Return (X, Y) of the center of cell containing provided text 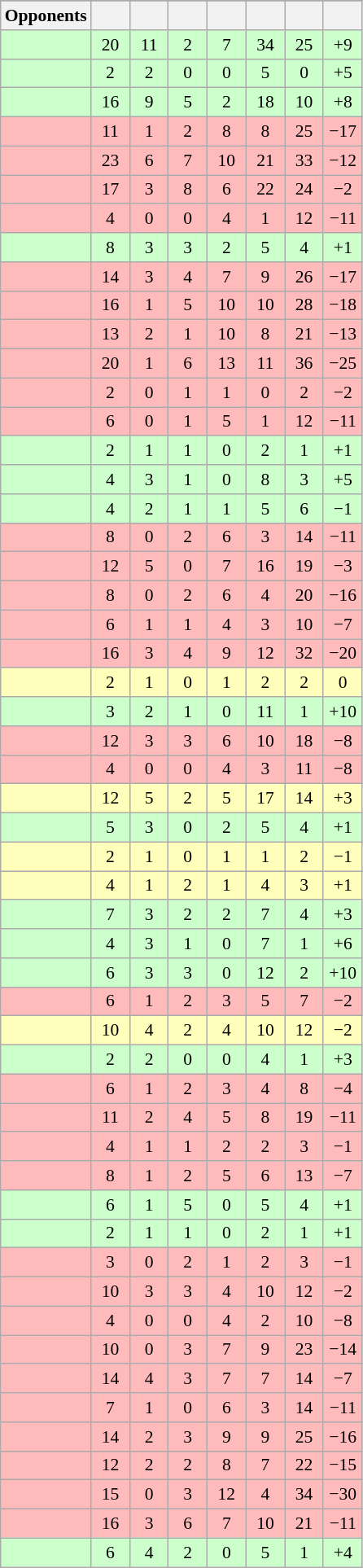
+6 (343, 944)
33 (304, 160)
+4 (343, 1553)
Opponents (46, 15)
−13 (343, 335)
−4 (343, 1088)
+9 (343, 45)
+8 (343, 103)
−30 (343, 1495)
−20 (343, 654)
−3 (343, 567)
36 (304, 364)
−14 (343, 1350)
28 (304, 305)
−18 (343, 305)
−25 (343, 364)
−15 (343, 1465)
24 (304, 190)
26 (304, 277)
15 (111, 1495)
32 (304, 654)
−12 (343, 160)
